Extract the [x, y] coordinate from the center of the cell holding the provided text.  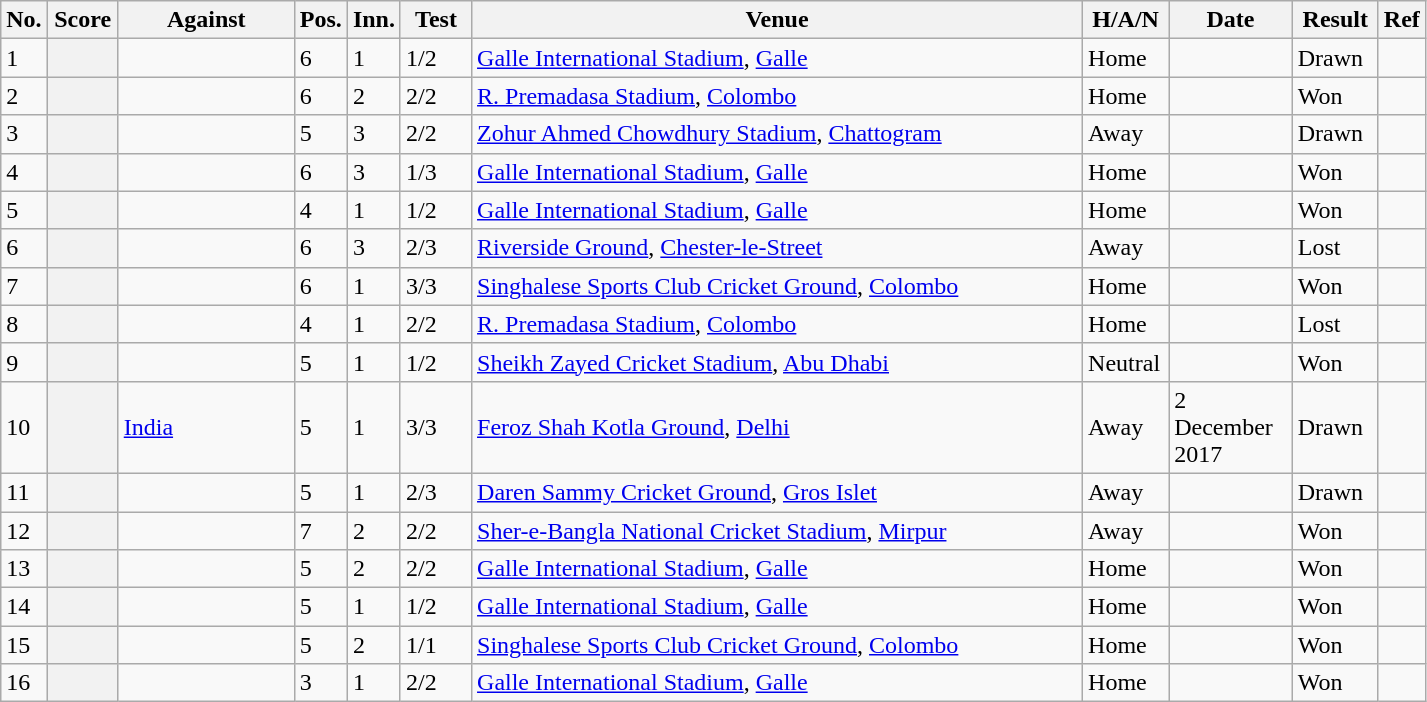
1/1 [436, 645]
9 [24, 362]
8 [24, 324]
No. [24, 20]
Neutral [1126, 362]
1/3 [436, 172]
2 December 2017 [1231, 427]
Test [436, 20]
Score [82, 20]
16 [24, 683]
Date [1231, 20]
Sher-e-Bangla National Cricket Stadium, Mirpur [778, 531]
India [206, 427]
Venue [778, 20]
Against [206, 20]
Zohur Ahmed Chowdhury Stadium, Chattogram [778, 134]
Riverside Ground, Chester-le-Street [778, 248]
10 [24, 427]
H/A/N [1126, 20]
Sheikh Zayed Cricket Stadium, Abu Dhabi [778, 362]
Pos. [320, 20]
Feroz Shah Kotla Ground, Delhi [778, 427]
13 [24, 569]
Ref [1402, 20]
Daren Sammy Cricket Ground, Gros Islet [778, 492]
11 [24, 492]
12 [24, 531]
Inn. [374, 20]
14 [24, 607]
15 [24, 645]
Result [1335, 20]
